Determine the (x, y) coordinate at the center of the cell enclosing the given text.  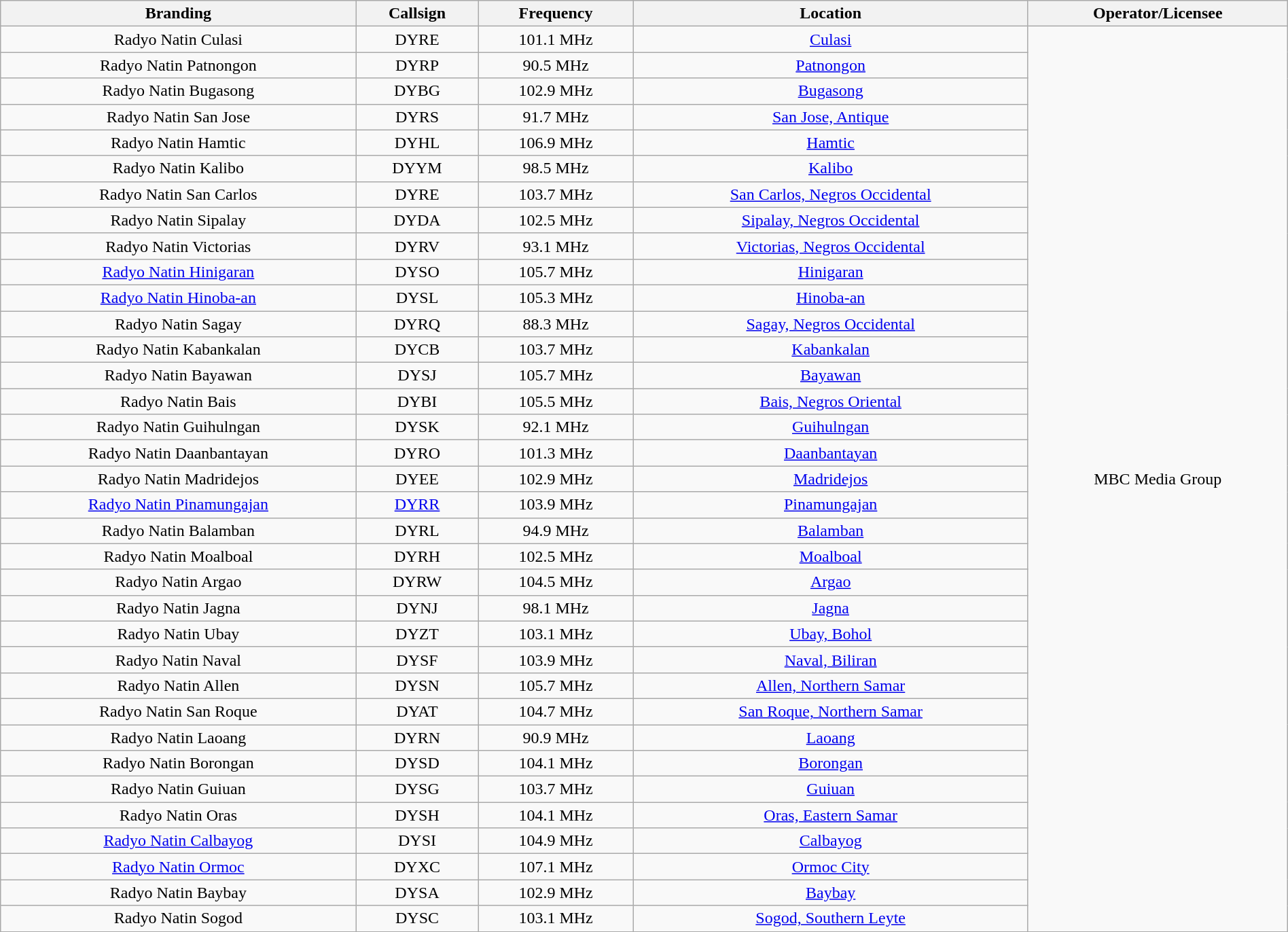
DYDA (417, 220)
Sogod, Southern Leyte (830, 918)
Radyo Natin Sogod (178, 918)
DYBI (417, 401)
DYRV (417, 246)
Radyo Natin Kabankalan (178, 350)
Balamban (830, 531)
DYRL (417, 531)
Radyo Natin Calbayog (178, 841)
Moalboal (830, 556)
Ormoc City (830, 867)
Bayawan (830, 376)
DYXC (417, 867)
DYRO (417, 453)
Victorias, Negros Occidental (830, 246)
Branding (178, 14)
Radyo Natin Culasi (178, 39)
Oras, Eastern Samar (830, 815)
Radyo Natin Bais (178, 401)
Radyo Natin Sipalay (178, 220)
MBC Media Group (1158, 479)
DYSI (417, 841)
Radyo Natin San Roque (178, 711)
Ubay, Bohol (830, 634)
DYRH (417, 556)
92.1 MHz (556, 427)
Jagna (830, 608)
98.1 MHz (556, 608)
104.7 MHz (556, 711)
91.7 MHz (556, 117)
Radyo Natin Bugasong (178, 91)
94.9 MHz (556, 531)
Pinamungajan (830, 505)
DYEE (417, 479)
Operator/Licensee (1158, 14)
Callsign (417, 14)
DYSJ (417, 376)
Allen, Northern Samar (830, 685)
Radyo Natin Naval (178, 660)
Hinoba-an (830, 298)
Radyo Natin Hinigaran (178, 272)
Baybay (830, 893)
Radyo Natin Jagna (178, 608)
Borongan (830, 764)
Calbayog (830, 841)
104.5 MHz (556, 582)
101.3 MHz (556, 453)
105.3 MHz (556, 298)
Frequency (556, 14)
DYRN (417, 737)
DYSH (417, 815)
Kabankalan (830, 350)
DYSF (417, 660)
Radyo Natin Ubay (178, 634)
DYSG (417, 789)
Radyo Natin San Jose (178, 117)
Radyo Natin San Carlos (178, 194)
Radyo Natin Borongan (178, 764)
Radyo Natin Daanbantayan (178, 453)
Culasi (830, 39)
105.5 MHz (556, 401)
Bais, Negros Oriental (830, 401)
107.1 MHz (556, 867)
Radyo Natin Argao (178, 582)
Hinigaran (830, 272)
DYCB (417, 350)
San Jose, Antique (830, 117)
DYSA (417, 893)
Radyo Natin Oras (178, 815)
Sipalay, Negros Occidental (830, 220)
Radyo Natin Ormoc (178, 867)
Radyo Natin Madridejos (178, 479)
101.1 MHz (556, 39)
Guiuan (830, 789)
DYNJ (417, 608)
Radyo Natin Guiuan (178, 789)
Madridejos (830, 479)
90.5 MHz (556, 65)
Guihulngan (830, 427)
Location (830, 14)
Sagay, Negros Occidental (830, 324)
Argao (830, 582)
DYSK (417, 427)
Radyo Natin Pinamungajan (178, 505)
DYRR (417, 505)
Patnongon (830, 65)
DYRS (417, 117)
Radyo Natin Balamban (178, 531)
Laoang (830, 737)
DYAT (417, 711)
DYBG (417, 91)
Radyo Natin Bayawan (178, 376)
DYSD (417, 764)
Radyo Natin Allen (178, 685)
Radyo Natin Hinoba-an (178, 298)
DYSC (417, 918)
DYRW (417, 582)
DYHL (417, 143)
Naval, Biliran (830, 660)
Radyo Natin Hamtic (178, 143)
104.9 MHz (556, 841)
Bugasong (830, 91)
Radyo Natin Victorias (178, 246)
Radyo Natin Sagay (178, 324)
DYSN (417, 685)
Radyo Natin Baybay (178, 893)
DYSL (417, 298)
106.9 MHz (556, 143)
Radyo Natin Patnongon (178, 65)
98.5 MHz (556, 168)
Kalibo (830, 168)
90.9 MHz (556, 737)
88.3 MHz (556, 324)
Hamtic (830, 143)
DYSO (417, 272)
DYRQ (417, 324)
Radyo Natin Moalboal (178, 556)
San Carlos, Negros Occidental (830, 194)
93.1 MHz (556, 246)
San Roque, Northern Samar (830, 711)
DYYM (417, 168)
Daanbantayan (830, 453)
Radyo Natin Laoang (178, 737)
DYZT (417, 634)
Radyo Natin Guihulngan (178, 427)
DYRP (417, 65)
Radyo Natin Kalibo (178, 168)
